Output the (X, Y) coordinate of the center of the cell containing the given text.  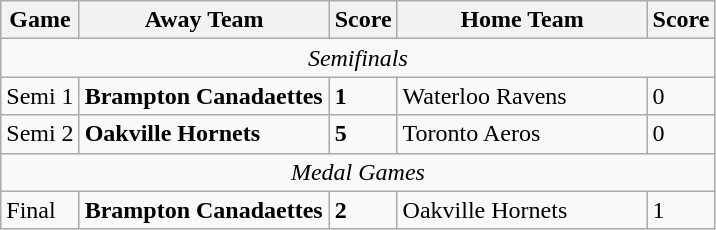
Semifinals (358, 58)
Away Team (204, 20)
2 (363, 210)
Final (40, 210)
Semi 1 (40, 96)
5 (363, 134)
Medal Games (358, 172)
Waterloo Ravens (522, 96)
Game (40, 20)
Toronto Aeros (522, 134)
Semi 2 (40, 134)
Home Team (522, 20)
